Return [x, y] of the center of cell containing provided text 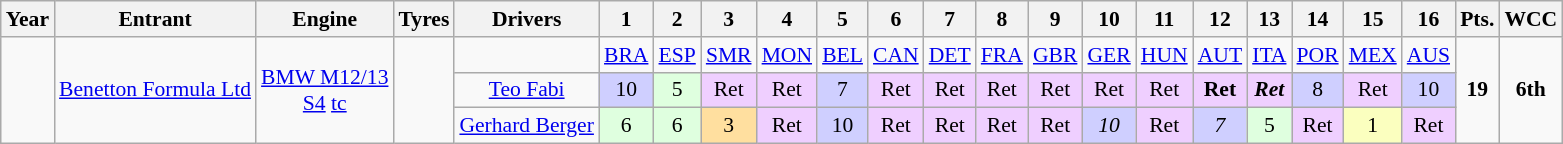
GBR [1056, 55]
DET [950, 55]
13 [1269, 19]
SMR [729, 55]
9 [1056, 19]
AUT [1220, 55]
Teo Fabi [526, 90]
Entrant [155, 19]
16 [1428, 19]
FRA [1002, 55]
Pts. [1477, 19]
12 [1220, 19]
ITA [1269, 55]
Year [28, 19]
CAN [896, 55]
Drivers [526, 19]
4 [788, 19]
11 [1164, 19]
BMW M12/13S4 tc [324, 90]
HUN [1164, 55]
MON [788, 55]
MEX [1373, 55]
Tyres [424, 19]
14 [1318, 19]
GER [1108, 55]
Engine [324, 19]
WCC [1530, 19]
ESP [676, 55]
15 [1373, 19]
6th [1530, 90]
19 [1477, 90]
2 [676, 19]
BRA [626, 55]
POR [1318, 55]
AUS [1428, 55]
Gerhard Berger [526, 126]
Benetton Formula Ltd [155, 90]
BEL [842, 55]
